Find where the given text appears and provide that cell's center as (x, y) coordinate. 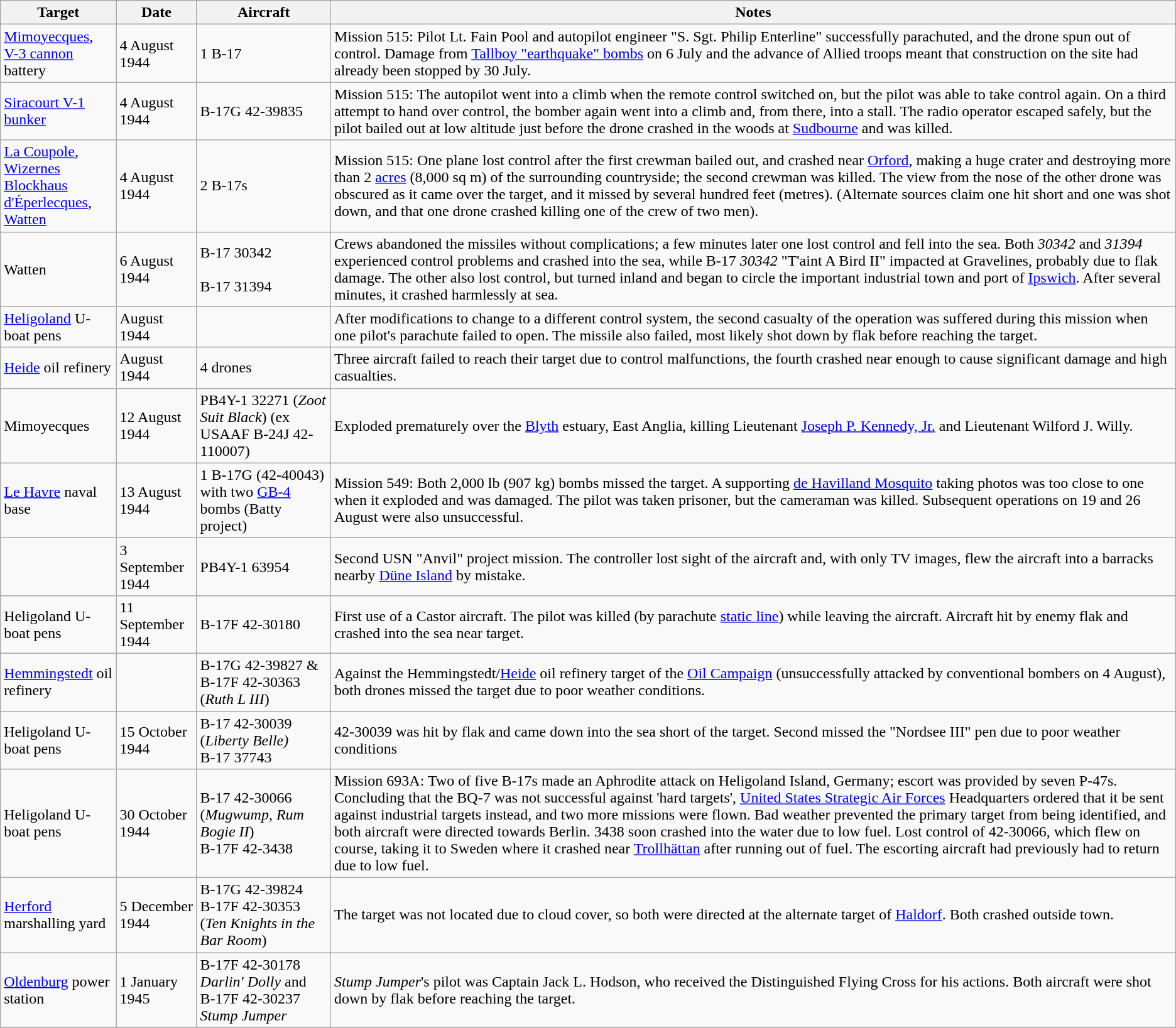
11 September 1944 (156, 624)
Date (156, 13)
Oldenburg power station (58, 990)
Hemmingstedt oil refinery (58, 682)
Herford marshalling yard (58, 916)
PB4Y-1 63954 (264, 566)
Aircraft (264, 13)
3 September 1944 (156, 566)
4 drones (264, 368)
1 B-17G (42-40043) with two GB-4 bombs (Batty project) (264, 500)
B-17G 42-39827 & B-17F 42-30363 (Ruth L III) (264, 682)
Target (58, 13)
B-17F 42-30180 (264, 624)
B-17 42-30066 (Mugwump, Rum Bogie II)B-17F 42-3438 (264, 824)
Heide oil refinery (58, 368)
Notes (753, 13)
The target was not located due to cloud cover, so both were directed at the alternate target of Haldorf. Both crashed outside town. (753, 916)
PB4Y-1 32271 (Zoot Suit Black) (ex USAAF B-24J 42-110007) (264, 426)
B-17 30342B-17 31394 (264, 269)
5 December 1944 (156, 916)
B-17G 42-39824B-17F 42-30353 (Ten Knights in the Bar Room) (264, 916)
12 August 1944 (156, 426)
Watten (58, 269)
30 October 1944 (156, 824)
6 August 1944 (156, 269)
42-30039 was hit by flak and came down into the sea short of the target. Second missed the "Nordsee III" pen due to poor weather conditions (753, 740)
13 August 1944 (156, 500)
Le Havre naval base (58, 500)
La Coupole, WizernesBlockhaus d'Éperlecques, Watten (58, 186)
15 October 1944 (156, 740)
Mimoyecques (58, 426)
Exploded prematurely over the Blyth estuary, East Anglia, killing Lieutenant Joseph P. Kennedy, Jr. and Lieutenant Wilford J. Willy. (753, 426)
1 January 1945 (156, 990)
B-17 42-30039 (Liberty Belle)B-17 37743 (264, 740)
B-17F 42-30178 Darlin' Dolly andB-17F 42-30237 Stump Jumper (264, 990)
1 B-17 (264, 53)
2 B-17s (264, 186)
Mimoyecques,V-3 cannon battery (58, 53)
Siracourt V-1 bunker (58, 111)
B-17G 42-39835 (264, 111)
